Return the (x, y) coordinate for the center point of the cell that contains the specified text.  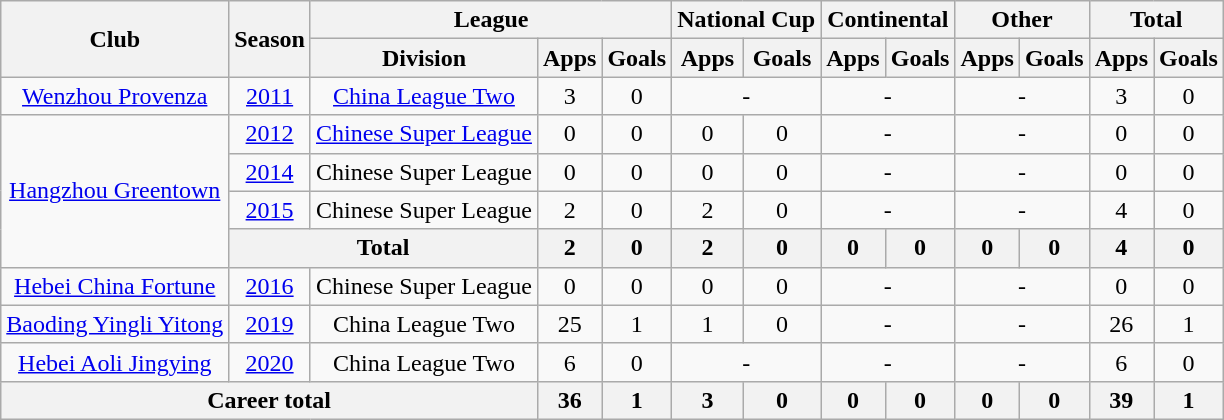
39 (1121, 400)
Season (270, 39)
Club (115, 39)
2015 (270, 210)
Hangzhou Greentown (115, 191)
Hebei China Fortune (115, 286)
2011 (270, 96)
National Cup (746, 20)
2020 (270, 362)
2016 (270, 286)
League (490, 20)
Other (1022, 20)
25 (569, 324)
Hebei Aoli Jingying (115, 362)
2012 (270, 134)
26 (1121, 324)
Division (424, 58)
Baoding Yingli Yitong (115, 324)
Career total (270, 400)
Wenzhou Provenza (115, 96)
2014 (270, 172)
36 (569, 400)
Continental (888, 20)
2019 (270, 324)
